Scan for the cell matching the given text and deliver its [x, y] coordinate at center. 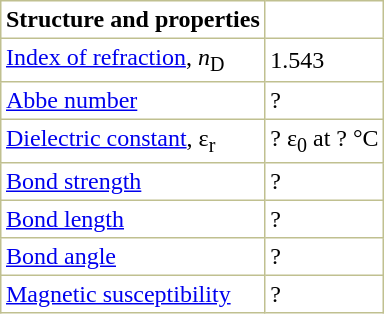
Abbe number [133, 101]
Bond strength [133, 182]
1.543 [324, 60]
Dielectric constant, εr [133, 142]
Bond length [133, 220]
Bond angle [133, 257]
? ε0 at ? °C [324, 142]
Magnetic susceptibility [133, 295]
Index of refraction, nD [133, 60]
Structure and properties [133, 20]
